Scan for the cell matching the given text and deliver its (X, Y) coordinate at center. 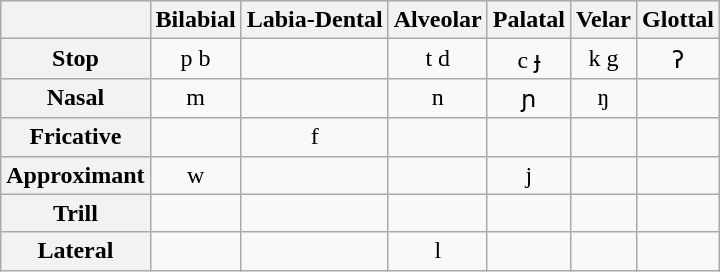
Nasal (76, 98)
Palatal (528, 20)
Bilabial (196, 20)
Glottal (678, 20)
Stop (76, 59)
Labia-Dental (314, 20)
w (196, 175)
Alveolar (438, 20)
Velar (603, 20)
Approximant (76, 175)
Lateral (76, 251)
n (438, 98)
t d (438, 59)
ʔ (678, 59)
ɲ (528, 98)
k g (603, 59)
Fricative (76, 137)
m (196, 98)
f (314, 137)
ŋ (603, 98)
Trill (76, 213)
j (528, 175)
l (438, 251)
c ɟ (528, 59)
p b (196, 59)
